Locate the cell with the specified text and output its (x, y) center coordinate. 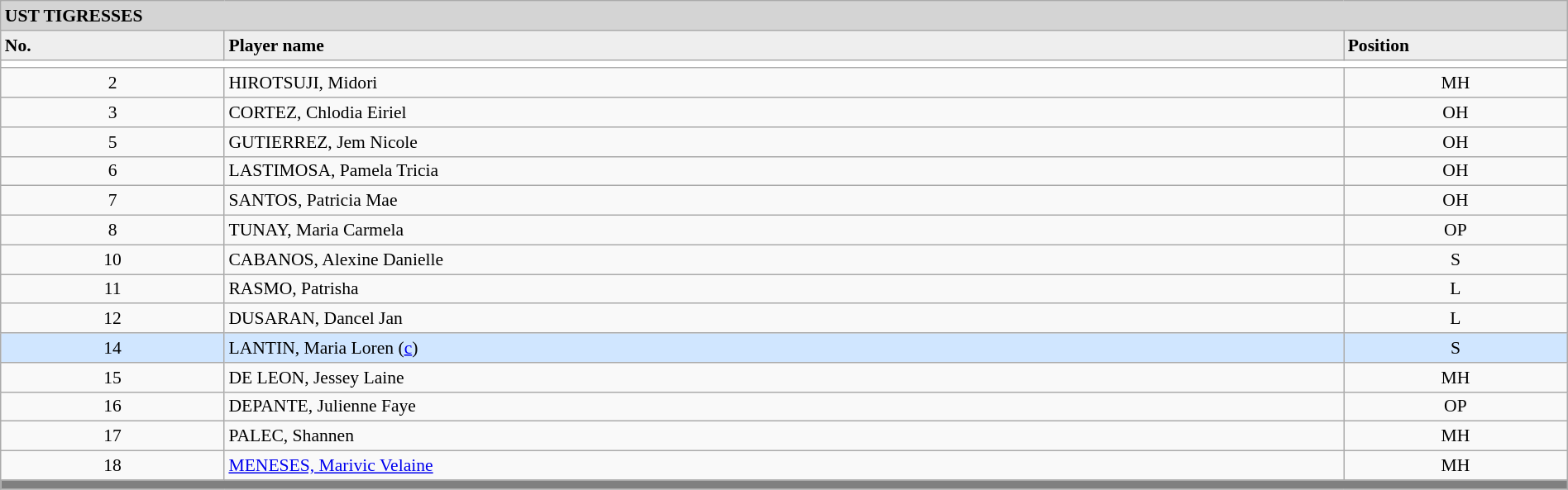
MENESES, Marivic Velaine (784, 466)
3 (112, 112)
Position (1456, 45)
CABANOS, Alexine Danielle (784, 259)
17 (112, 436)
HIROTSUJI, Midori (784, 83)
SANTOS, Patricia Mae (784, 201)
No. (112, 45)
LASTIMOSA, Pamela Tricia (784, 171)
2 (112, 83)
10 (112, 259)
12 (112, 319)
6 (112, 171)
GUTIERREZ, Jem Nicole (784, 142)
16 (112, 407)
18 (112, 466)
DUSARAN, Dancel Jan (784, 319)
LANTIN, Maria Loren (c) (784, 348)
DEPANTE, Julienne Faye (784, 407)
14 (112, 348)
5 (112, 142)
11 (112, 289)
TUNAY, Maria Carmela (784, 231)
CORTEZ, Chlodia Eiriel (784, 112)
7 (112, 201)
PALEC, Shannen (784, 436)
Player name (784, 45)
RASMO, Patrisha (784, 289)
UST TIGRESSES (784, 16)
15 (112, 378)
DE LEON, Jessey Laine (784, 378)
8 (112, 231)
